Output the [x, y] coordinate of the center of the cell containing the given text.  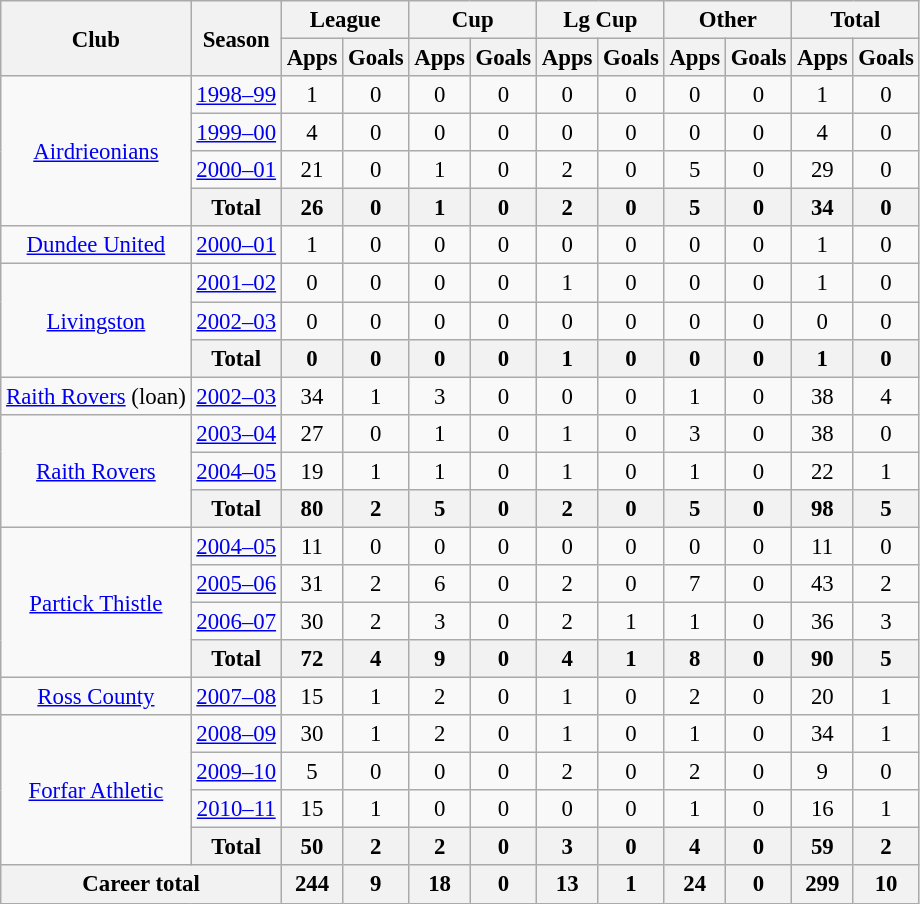
Season [236, 38]
League [345, 20]
Raith Rovers [96, 470]
59 [822, 847]
6 [440, 584]
2008–09 [236, 734]
Partick Thistle [96, 602]
20 [822, 697]
244 [312, 885]
80 [312, 509]
1998–99 [236, 95]
Forfar Athletic [96, 790]
7 [694, 584]
26 [312, 208]
18 [440, 885]
Club [96, 38]
10 [886, 885]
72 [312, 659]
98 [822, 509]
2007–08 [236, 697]
13 [568, 885]
29 [822, 170]
Career total [142, 885]
Other [728, 20]
2005–06 [236, 584]
Airdrieonians [96, 151]
2001–02 [236, 283]
2010–11 [236, 809]
Ross County [96, 697]
90 [822, 659]
27 [312, 433]
24 [694, 885]
Cup [473, 20]
22 [822, 471]
Lg Cup [601, 20]
43 [822, 584]
19 [312, 471]
36 [822, 621]
Livingston [96, 320]
31 [312, 584]
21 [312, 170]
1999–00 [236, 133]
2003–04 [236, 433]
2006–07 [236, 621]
299 [822, 885]
50 [312, 847]
Raith Rovers (loan) [96, 396]
Dundee United [96, 245]
2009–10 [236, 772]
8 [694, 659]
16 [822, 809]
